Capture the cell that displays the provided text and extract its [X, Y] central coordinate. 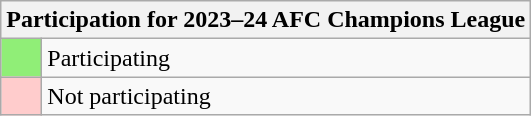
Not participating [286, 96]
Participation for 2023–24 AFC Champions League [266, 20]
Participating [286, 58]
